From the cell containing the given text, extract its center point as (x, y) coordinate. 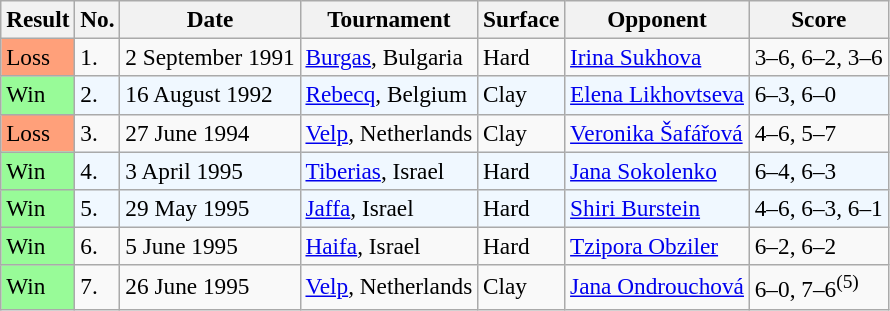
4–6, 6–3, 6–1 (818, 208)
6–2, 6–2 (818, 246)
3–6, 6–2, 3–6 (818, 57)
27 June 1994 (210, 133)
Irina Sukhova (658, 57)
29 May 1995 (210, 208)
Tournament (389, 19)
Result (38, 19)
Veronika Šafářová (658, 133)
6–3, 6–0 (818, 95)
Tiberias, Israel (389, 170)
6–0, 7–6(5) (818, 287)
Tzipora Obziler (658, 246)
Opponent (658, 19)
Rebecq, Belgium (389, 95)
Score (818, 19)
Haifa, Israel (389, 246)
Surface (522, 19)
Jana Sokolenko (658, 170)
Jana Ondrouchová (658, 287)
Elena Likhovtseva (658, 95)
4. (98, 170)
16 August 1992 (210, 95)
Date (210, 19)
No. (98, 19)
1. (98, 57)
3 April 1995 (210, 170)
4–6, 5–7 (818, 133)
6. (98, 246)
Jaffa, Israel (389, 208)
5 June 1995 (210, 246)
Shiri Burstein (658, 208)
2. (98, 95)
Burgas, Bulgaria (389, 57)
2 September 1991 (210, 57)
5. (98, 208)
7. (98, 287)
26 June 1995 (210, 287)
6–4, 6–3 (818, 170)
3. (98, 133)
